Extract the (x, y) coordinate from the center of the cell holding the provided text.  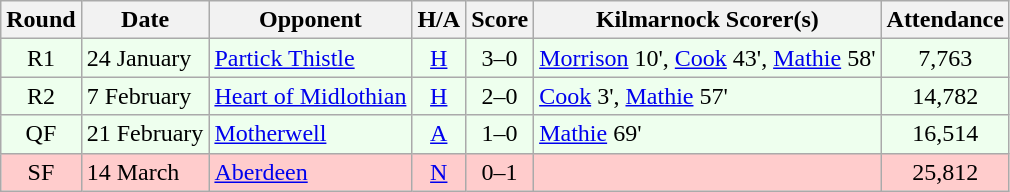
0–1 (500, 172)
25,812 (945, 172)
R2 (41, 96)
QF (41, 134)
Score (500, 20)
16,514 (945, 134)
R1 (41, 58)
Partick Thistle (310, 58)
1–0 (500, 134)
Round (41, 20)
H/A (439, 20)
14,782 (945, 96)
2–0 (500, 96)
Cook 3', Mathie 57' (708, 96)
A (439, 134)
Attendance (945, 20)
Mathie 69' (708, 134)
7 February (145, 96)
Motherwell (310, 134)
SF (41, 172)
Morrison 10', Cook 43', Mathie 58' (708, 58)
Opponent (310, 20)
Kilmarnock Scorer(s) (708, 20)
3–0 (500, 58)
21 February (145, 134)
Aberdeen (310, 172)
N (439, 172)
7,763 (945, 58)
24 January (145, 58)
14 March (145, 172)
Heart of Midlothian (310, 96)
Date (145, 20)
